Provide the (x, y) coordinate of the cell's center where the given text is located.  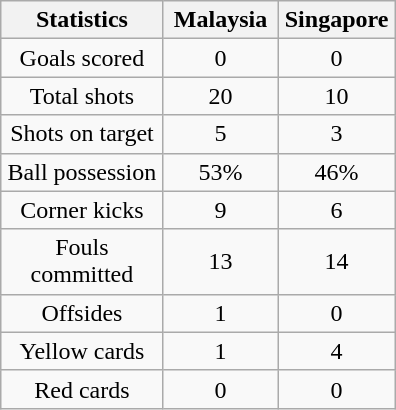
Malaysia (220, 20)
4 (337, 351)
46% (337, 172)
Goals scored (82, 58)
Singapore (337, 20)
Corner kicks (82, 210)
14 (337, 262)
Total shots (82, 96)
9 (220, 210)
Yellow cards (82, 351)
10 (337, 96)
Offsides (82, 313)
Shots on target (82, 134)
Ball possession (82, 172)
53% (220, 172)
Statistics (82, 20)
Red cards (82, 389)
13 (220, 262)
6 (337, 210)
Fouls committed (82, 262)
3 (337, 134)
20 (220, 96)
5 (220, 134)
